Detect which cell encompasses the target text, then output its (x, y) center coordinate. 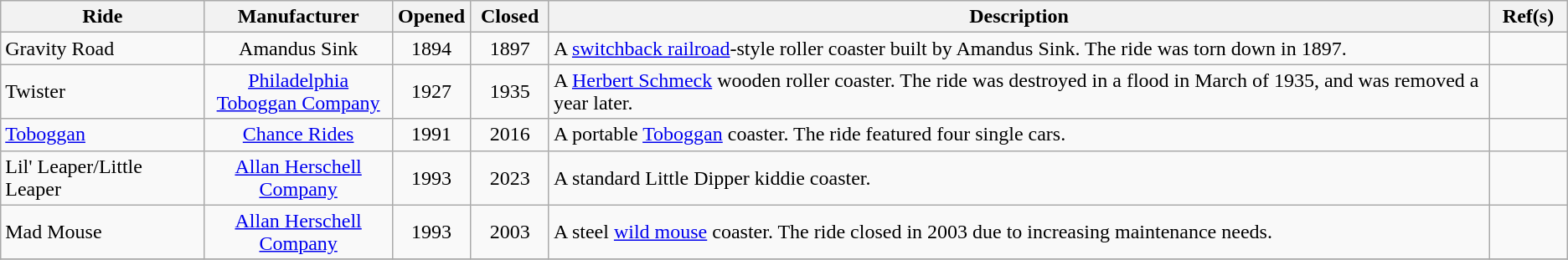
Mad Mouse (102, 232)
1991 (431, 135)
Twister (102, 92)
Description (1019, 17)
Opened (431, 17)
Closed (510, 17)
2023 (510, 177)
A steel wild mouse coaster. The ride closed in 2003 due to increasing maintenance needs. (1019, 232)
2016 (510, 135)
1894 (431, 48)
A switchback railroad-style roller coaster built by Amandus Sink. The ride was torn down in 1897. (1019, 48)
1935 (510, 92)
Philadelphia Toboggan Company (298, 92)
1927 (431, 92)
Gravity Road (102, 48)
Lil' Leaper/Little Leaper (102, 177)
A Herbert Schmeck wooden roller coaster. The ride was destroyed in a flood in March of 1935, and was removed a year later. (1019, 92)
Toboggan (102, 135)
1897 (510, 48)
A standard Little Dipper kiddie coaster. (1019, 177)
Chance Rides (298, 135)
Ride (102, 17)
Ref(s) (1529, 17)
Manufacturer (298, 17)
2003 (510, 232)
Amandus Sink (298, 48)
A portable Toboggan coaster. The ride featured four single cars. (1019, 135)
